Determine the [X, Y] coordinate at the center of the cell enclosing the given text.  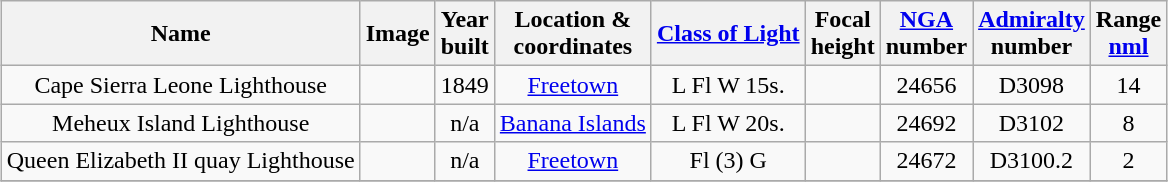
NGAnumber [926, 34]
D3102 [1032, 123]
8 [1128, 123]
Focalheight [842, 34]
Rangenml [1128, 34]
D3098 [1032, 85]
24692 [926, 123]
24656 [926, 85]
Class of Light [728, 34]
1849 [464, 85]
Location & coordinates [572, 34]
Image [398, 34]
Name [180, 34]
L Fl W 15s. [728, 85]
D3100.2 [1032, 161]
Fl (3) G [728, 161]
Meheux Island Lighthouse [180, 123]
Yearbuilt [464, 34]
L Fl W 20s. [728, 123]
14 [1128, 85]
Cape Sierra Leone Lighthouse [180, 85]
Banana Islands [572, 123]
24672 [926, 161]
Queen Elizabeth II quay Lighthouse [180, 161]
2 [1128, 161]
Admiraltynumber [1032, 34]
